Return (x, y) of the center of cell containing provided text 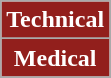
Technical (56, 20)
Medical (56, 58)
